Locate the cell with the specified text and output its (x, y) center coordinate. 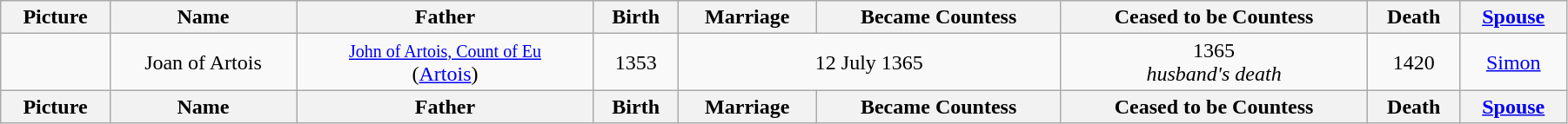
Simon (1513, 62)
John of Artois, Count of Eu (Artois) (446, 62)
Joan of Artois (203, 62)
1353 (635, 62)
12 July 1365 (869, 62)
1365husband's death (1215, 62)
1420 (1415, 62)
